Locate the cell with the specified text and output its [x, y] center coordinate. 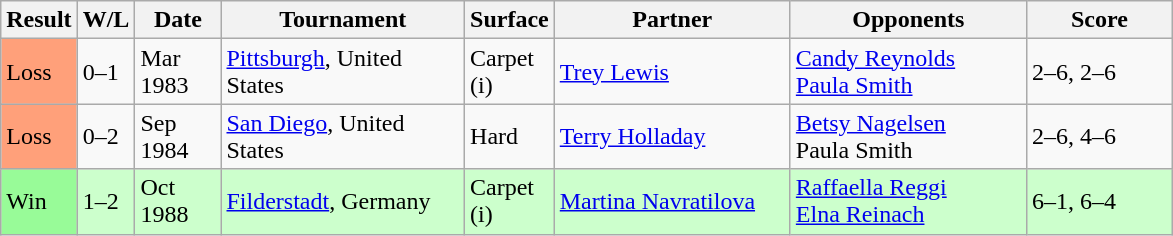
Betsy Nagelsen Paula Smith [908, 136]
Mar 1983 [178, 72]
Partner [672, 20]
Tournament [343, 20]
Trey Lewis [672, 72]
Terry Holladay [672, 136]
Filderstadt, Germany [343, 202]
0–1 [106, 72]
Candy Reynolds Paula Smith [908, 72]
Date [178, 20]
San Diego, United States [343, 136]
2–6, 2–6 [1099, 72]
Result [39, 20]
Sep 1984 [178, 136]
Raffaella Reggi Elna Reinach [908, 202]
Hard [510, 136]
Martina Navratilova [672, 202]
Pittsburgh, United States [343, 72]
Opponents [908, 20]
W/L [106, 20]
2–6, 4–6 [1099, 136]
6–1, 6–4 [1099, 202]
0–2 [106, 136]
Score [1099, 20]
Oct 1988 [178, 202]
1–2 [106, 202]
Win [39, 202]
Surface [510, 20]
